Scan for the cell matching the given text and deliver its (X, Y) coordinate at center. 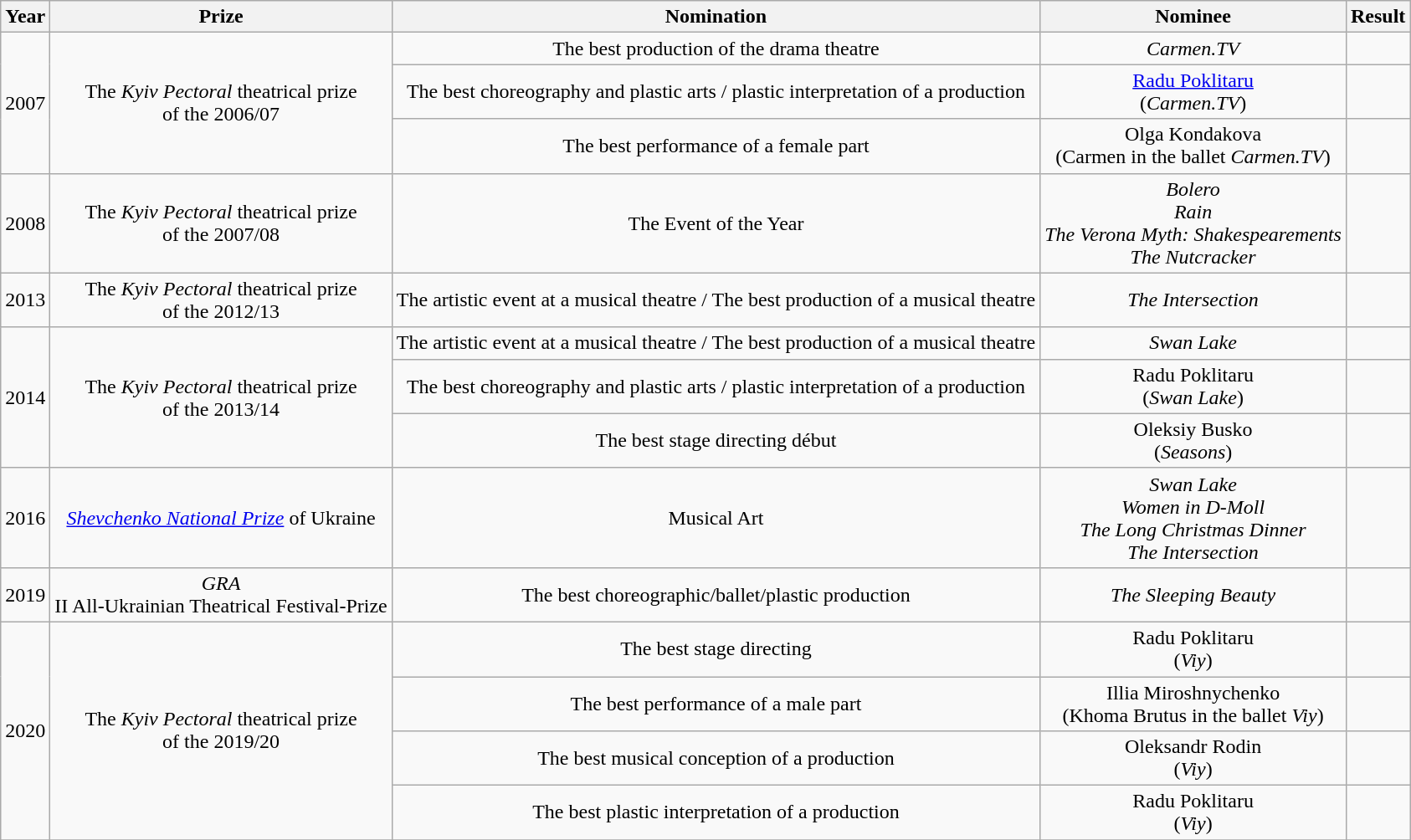
The Intersection (1193, 300)
The Event of the Year (716, 223)
The best musical conception of a production (716, 758)
2020 (25, 730)
Carmen.TV (1193, 49)
Olga Kondakova(Carmen in the ballet Carmen.TV) (1193, 146)
BoleroRainThe Verona Myth: ShakespearementsThe Nutcracker (1193, 223)
Nominee (1193, 17)
The Sleeping Beauty (1193, 594)
2008 (25, 223)
The Kyiv Pectoral theatrical prizeof the 2012/13 (221, 300)
GRAII All-Ukrainian Theatrical Festival-Prize (221, 594)
The Kyiv Pectoral theatrical prizeof the 2006/07 (221, 103)
Year (25, 17)
Result (1378, 17)
Nomination (716, 17)
The best stage directing (716, 649)
Illia Miroshnychenko(Khoma Brutus in the ballet Viy) (1193, 703)
The best choreographic/ballet/plastic production (716, 594)
Swan Lake (1193, 343)
Shevchenko National Prize of Ukraine (221, 517)
2014 (25, 397)
The best plastic interpretation of a production (716, 813)
Prize (221, 17)
The best production of the drama theatre (716, 49)
The best performance of a male part (716, 703)
Oleksiy Busko(Seasons) (1193, 440)
Swan LakeWomen in D-MollThe Long Christmas DinnerThe Intersection (1193, 517)
2016 (25, 517)
2019 (25, 594)
2013 (25, 300)
2007 (25, 103)
The best performance of a female part (716, 146)
The Kyiv Pectoral theatrical prizeof the 2007/08 (221, 223)
The best stage directing début (716, 440)
The Kyiv Pectoral theatrical prizeof the 2019/20 (221, 730)
The Kyiv Pectoral theatrical prizeof the 2013/14 (221, 397)
Оleksandr Rodin(Viy) (1193, 758)
Radu Poklitaru(Swan Lake) (1193, 387)
Radu Poklitaru(Carmen.TV) (1193, 92)
Musical Art (716, 517)
